Extract the (X, Y) coordinate from the center of the cell holding the provided text.  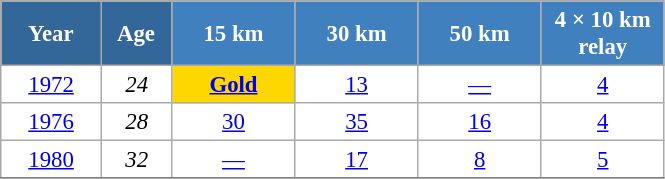
17 (356, 160)
1980 (52, 160)
Gold (234, 85)
30 (234, 122)
16 (480, 122)
28 (136, 122)
24 (136, 85)
35 (356, 122)
8 (480, 160)
1972 (52, 85)
15 km (234, 34)
30 km (356, 34)
5 (602, 160)
1976 (52, 122)
Year (52, 34)
13 (356, 85)
50 km (480, 34)
32 (136, 160)
Age (136, 34)
4 × 10 km relay (602, 34)
